Return the [X, Y] coordinate for the center point of the cell that contains the specified text.  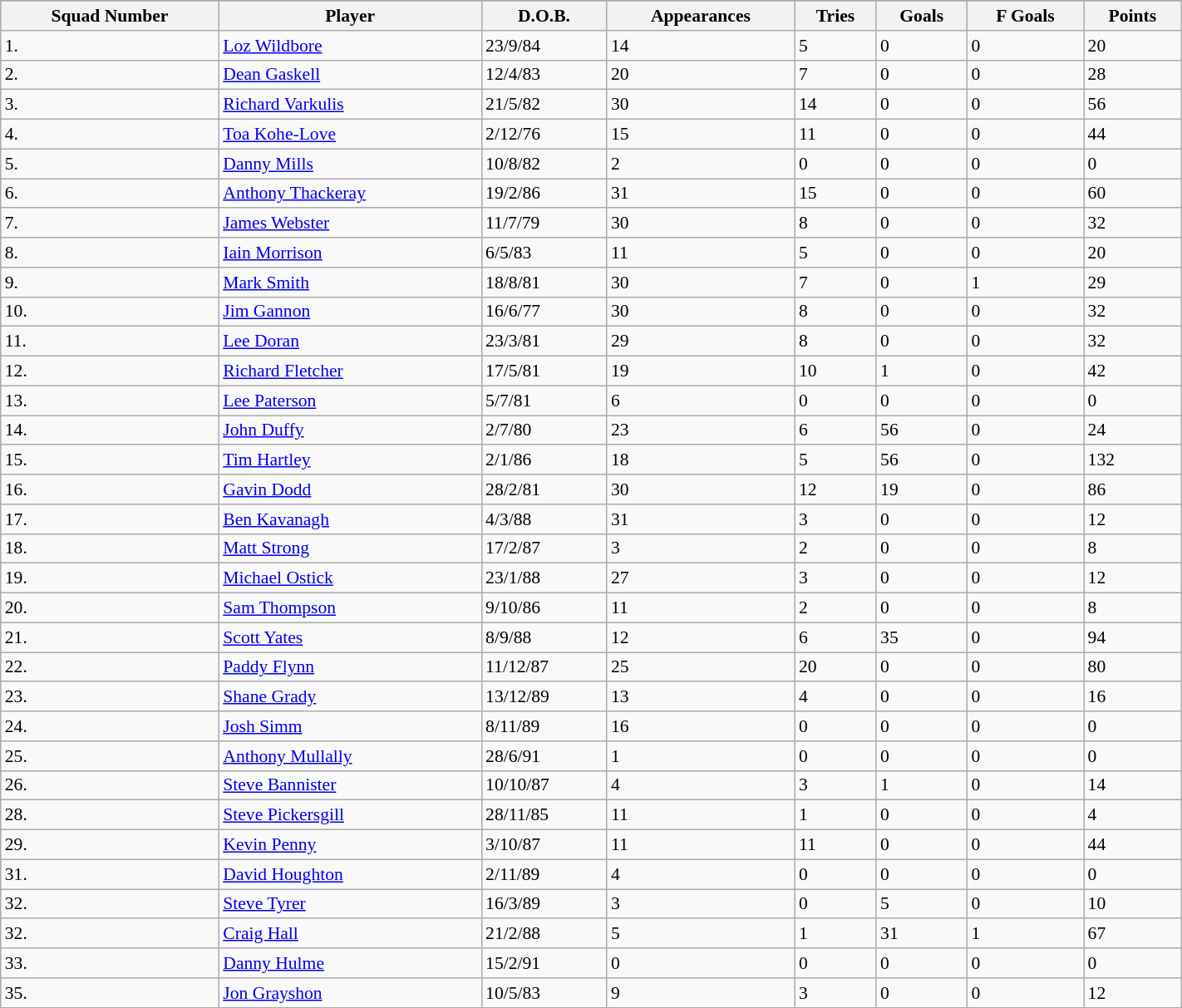
Player [350, 16]
Richard Fletcher [350, 371]
29. [110, 845]
Lee Paterson [350, 401]
9/10/86 [544, 608]
2/12/76 [544, 135]
Appearances [701, 16]
28/11/85 [544, 815]
28/2/81 [544, 489]
27 [701, 578]
19. [110, 578]
42 [1133, 371]
23/1/88 [544, 578]
Tim Hartley [350, 460]
25. [110, 756]
28. [110, 815]
Scott Yates [350, 637]
28 [1133, 75]
Anthony Thackeray [350, 194]
94 [1133, 637]
Sam Thompson [350, 608]
6. [110, 194]
28/6/91 [544, 756]
12. [110, 371]
86 [1133, 489]
11/12/87 [544, 667]
Kevin Penny [350, 845]
23/3/81 [544, 342]
8/11/89 [544, 726]
Danny Mills [350, 164]
2. [110, 75]
24 [1133, 430]
Anthony Mullally [350, 756]
Toa Kohe-Love [350, 135]
Loz Wildbore [350, 46]
Paddy Flynn [350, 667]
35 [921, 637]
21/5/82 [544, 105]
5/7/81 [544, 401]
13/12/89 [544, 697]
9 [701, 993]
Jim Gannon [350, 312]
Tries [835, 16]
Matt Strong [350, 548]
26. [110, 785]
16/6/77 [544, 312]
Points [1133, 16]
67 [1133, 934]
14. [110, 430]
11. [110, 342]
Richard Varkulis [350, 105]
2/11/89 [544, 874]
25 [701, 667]
Lee Doran [350, 342]
Mark Smith [350, 283]
18. [110, 548]
13 [701, 697]
D.O.B. [544, 16]
132 [1133, 460]
23 [701, 430]
3/10/87 [544, 845]
19/2/86 [544, 194]
6/5/83 [544, 253]
18/8/81 [544, 283]
9. [110, 283]
80 [1133, 667]
3. [110, 105]
Michael Ostick [350, 578]
15. [110, 460]
2/1/86 [544, 460]
Ben Kavanagh [350, 519]
10/5/83 [544, 993]
11/7/79 [544, 224]
Gavin Dodd [350, 489]
22. [110, 667]
4/3/88 [544, 519]
31. [110, 874]
David Houghton [350, 874]
21/2/88 [544, 934]
1. [110, 46]
21. [110, 637]
Steve Bannister [350, 785]
Jon Grayshon [350, 993]
Shane Grady [350, 697]
Dean Gaskell [350, 75]
James Webster [350, 224]
8. [110, 253]
35. [110, 993]
Steve Tyrer [350, 904]
33. [110, 963]
17/5/81 [544, 371]
8/9/88 [544, 637]
10/10/87 [544, 785]
Iain Morrison [350, 253]
15/2/91 [544, 963]
F Goals [1025, 16]
Danny Hulme [350, 963]
4. [110, 135]
13. [110, 401]
2/7/80 [544, 430]
10. [110, 312]
10/8/82 [544, 164]
7. [110, 224]
Steve Pickersgill [350, 815]
24. [110, 726]
17. [110, 519]
16/3/89 [544, 904]
60 [1133, 194]
12/4/83 [544, 75]
John Duffy [350, 430]
23/9/84 [544, 46]
Josh Simm [350, 726]
23. [110, 697]
16. [110, 489]
18 [701, 460]
Goals [921, 16]
20. [110, 608]
5. [110, 164]
Craig Hall [350, 934]
Squad Number [110, 16]
17/2/87 [544, 548]
